Scan for the cell matching the given text and deliver its [x, y] coordinate at center. 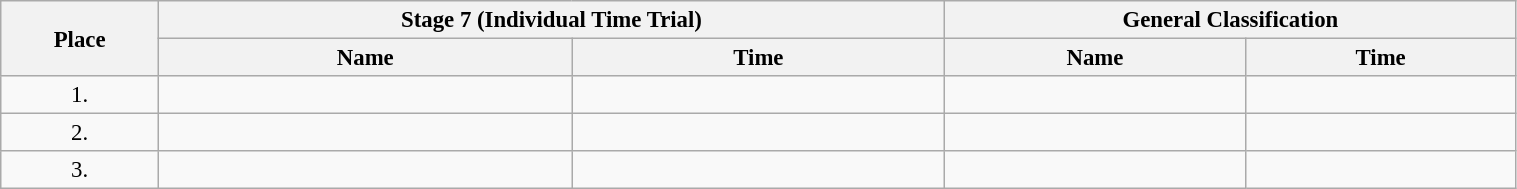
3. [80, 170]
Place [80, 38]
General Classification [1230, 20]
Stage 7 (Individual Time Trial) [551, 20]
2. [80, 133]
1. [80, 95]
